Output the (X, Y) coordinate of the center of the cell containing the given text.  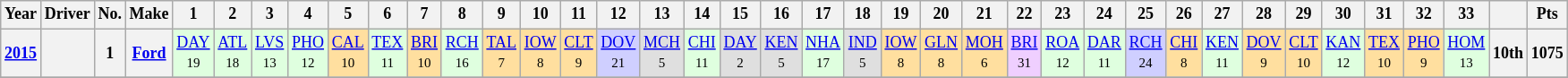
23 (1063, 14)
BRI31 (1024, 53)
No. (109, 14)
18 (863, 14)
Ford (149, 53)
CHI8 (1184, 53)
CHI11 (702, 53)
27 (1223, 14)
1075 (1547, 53)
CAL10 (347, 53)
CLT9 (578, 53)
DOV21 (618, 53)
15 (740, 14)
RCH24 (1146, 53)
32 (1423, 14)
Pts (1547, 14)
29 (1303, 14)
HOM13 (1466, 53)
NHA17 (823, 53)
3 (270, 14)
7 (424, 14)
25 (1146, 14)
MCH5 (662, 53)
DAR11 (1104, 53)
33 (1466, 14)
28 (1264, 14)
KEN5 (781, 53)
GLN8 (942, 53)
17 (823, 14)
10th (1509, 53)
BRI10 (424, 53)
TAL7 (501, 53)
6 (388, 14)
9 (501, 14)
13 (662, 14)
Year (21, 14)
20 (942, 14)
Driver (67, 14)
LVS13 (270, 53)
24 (1104, 14)
KEN11 (1223, 53)
Make (149, 14)
19 (900, 14)
DOV9 (1264, 53)
8 (462, 14)
4 (308, 14)
31 (1385, 14)
11 (578, 14)
10 (541, 14)
12 (618, 14)
IND5 (863, 53)
ROA12 (1063, 53)
PHO9 (1423, 53)
26 (1184, 14)
RCH16 (462, 53)
16 (781, 14)
2015 (21, 53)
DAY2 (740, 53)
DAY19 (193, 53)
ATL18 (233, 53)
KAN12 (1343, 53)
MOH6 (984, 53)
22 (1024, 14)
TEX11 (388, 53)
PHO12 (308, 53)
21 (984, 14)
TEX10 (1385, 53)
5 (347, 14)
14 (702, 14)
CLT10 (1303, 53)
2 (233, 14)
30 (1343, 14)
